Capture the cell that displays the provided text and extract its (X, Y) central coordinate. 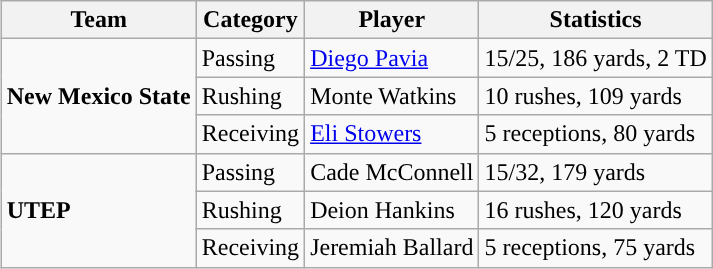
UTEP (98, 210)
Monte Watkins (392, 96)
Eli Stowers (392, 134)
Player (392, 20)
Team (98, 20)
Diego Pavia (392, 58)
Category (250, 20)
5 receptions, 80 yards (596, 134)
Statistics (596, 20)
5 receptions, 75 yards (596, 248)
10 rushes, 109 yards (596, 96)
Cade McConnell (392, 172)
Deion Hankins (392, 210)
16 rushes, 120 yards (596, 210)
Jeremiah Ballard (392, 248)
15/25, 186 yards, 2 TD (596, 58)
New Mexico State (98, 96)
15/32, 179 yards (596, 172)
